Extract the (X, Y) coordinate from the center of the cell holding the provided text.  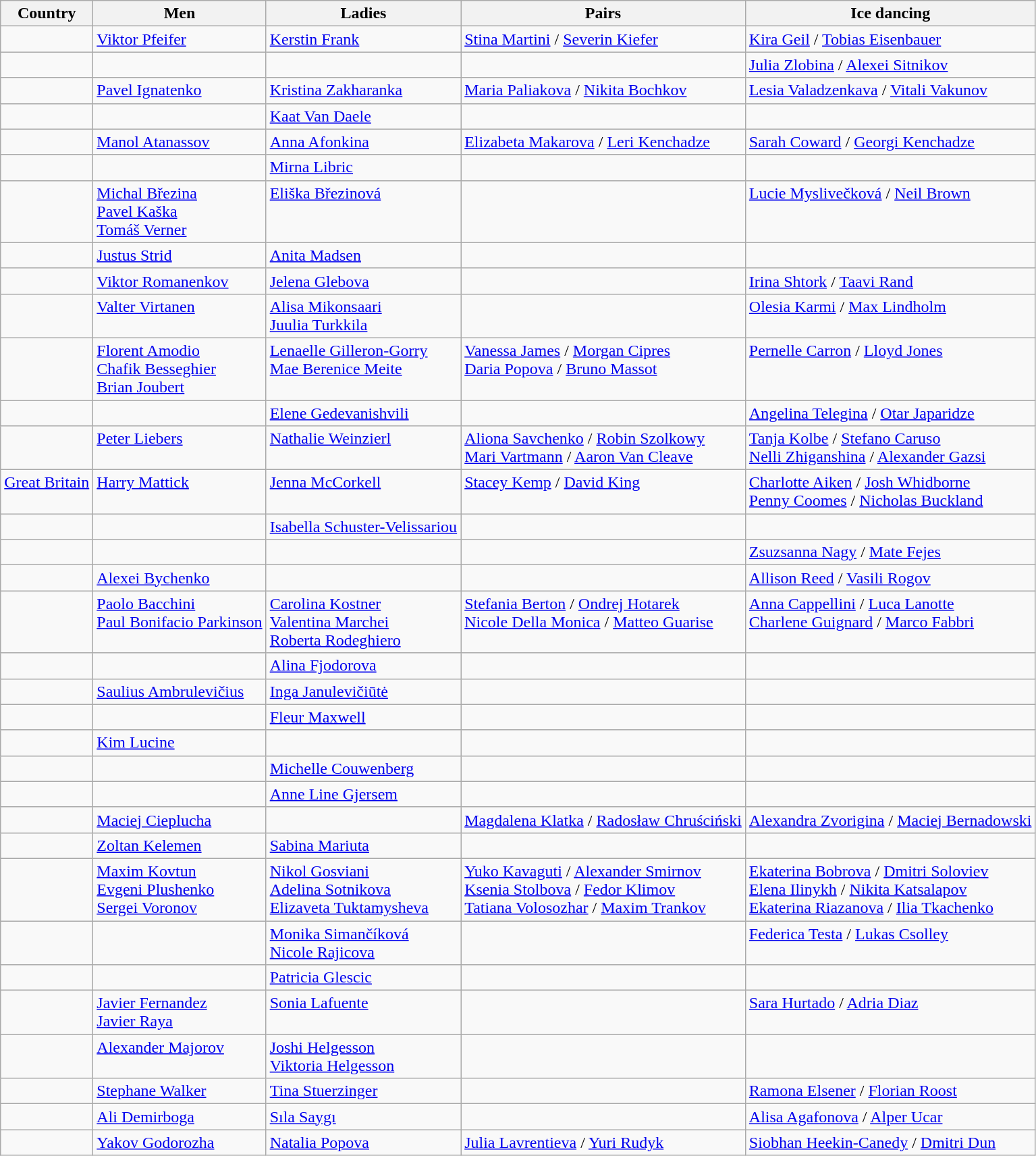
Pavel Ignatenko (180, 90)
Peter Liebers (180, 448)
Kristina Zakharanka (363, 90)
Great Britain (47, 492)
Kaat Van Daele (363, 116)
Nikol Gosviani Adelina Sotnikova Elizaveta Tuktamysheva (363, 889)
Ekaterina Bobrova / Dmitri Soloviev Elena Ilinykh / Nikita Katsalapov Ekaterina Riazanova / Ilia Tkachenko (890, 889)
Carolina Kostner Valentina Marchei Roberta Rodeghiero (363, 622)
Julia Lavrentieva / Yuri Rudyk (603, 1142)
Magdalena Klatka / Radosław Chruściński (603, 820)
Javier Fernandez Javier Raya (180, 1013)
Maria Paliakova / Nikita Bochkov (603, 90)
Alexei Bychenko (180, 578)
Ice dancing (890, 14)
Elene Gedevanishvili (363, 413)
Tina Stuerzinger (363, 1091)
Stefania Berton / Ondrej Hotarek Nicole Della Monica / Matteo Guarise (603, 622)
Valter Virtanen (180, 316)
Pernelle Carron / Lloyd Jones (890, 369)
Federica Testa / Lukas Csolley (890, 943)
Alisa Mikonsaari Juulia Turkkila (363, 316)
Tanja Kolbe / Stefano Caruso Nelli Zhiganshina / Alexander Gazsi (890, 448)
Ladies (363, 14)
Monika Simančíková Nicole Rajicova (363, 943)
Michelle Couwenberg (363, 768)
Maciej Cieplucha (180, 820)
Olesia Karmi / Max Lindholm (890, 316)
Alexandra Zvorigina / Maciej Bernadowski (890, 820)
Jenna McCorkell (363, 492)
Florent Amodio Chafik Besseghier Brian Joubert (180, 369)
Kim Lucine (180, 743)
Michal Březina Pavel Kaška Tomáš Verner (180, 211)
Charlotte Aiken / Josh Whidborne Penny Coomes / Nicholas Buckland (890, 492)
Lenaelle Gilleron-Gorry Mae Berenice Meite (363, 369)
Anne Line Gjersem (363, 794)
Ali Demirboga (180, 1117)
Aliona Savchenko / Robin Szolkowy Mari Vartmann / Aaron Van Cleave (603, 448)
Inga Janulevičiūtė (363, 691)
Alisa Agafonova / Alper Ucar (890, 1117)
Anna Afonkina (363, 142)
Sabina Mariuta (363, 845)
Pairs (603, 14)
Siobhan Heekin-Canedy / Dmitri Dun (890, 1142)
Mirna Libric (363, 167)
Lucie Myslivečková / Neil Brown (890, 211)
Harry Mattick (180, 492)
Stina Martini / Severin Kiefer (603, 39)
Zsuzsanna Nagy / Mate Fejes (890, 552)
Lesia Valadzenkava / Vitali Vakunov (890, 90)
Kerstin Frank (363, 39)
Jelena Glebova (363, 281)
Anita Madsen (363, 255)
Vanessa James / Morgan Cipres Daria Popova / Bruno Massot (603, 369)
Irina Shtork / Taavi Rand (890, 281)
Manol Atanassov (180, 142)
Ramona Elsener / Florian Roost (890, 1091)
Kira Geil / Tobias Eisenbauer (890, 39)
Men (180, 14)
Alina Fjodorova (363, 666)
Julia Zlobina / Alexei Sitnikov (890, 65)
Natalia Popova (363, 1142)
Paolo Bacchini Paul Bonifacio Parkinson (180, 622)
Country (47, 14)
Justus Strid (180, 255)
Stacey Kemp / David King (603, 492)
Elizabeta Makarova / Leri Kenchadze (603, 142)
Isabella Schuster-Velissariou (363, 527)
Viktor Romanenkov (180, 281)
Eliška Březinová (363, 211)
Yakov Godorozha (180, 1142)
Maxim Kovtun Evgeni Plushenko Sergei Voronov (180, 889)
Zoltan Kelemen (180, 845)
Sara Hurtado / Adria Diaz (890, 1013)
Saulius Ambrulevičius (180, 691)
Fleur Maxwell (363, 717)
Sıla Saygı (363, 1117)
Stephane Walker (180, 1091)
Angelina Telegina / Otar Japaridze (890, 413)
Patricia Glescic (363, 978)
Joshi Helgesson Viktoria Helgesson (363, 1056)
Alexander Majorov (180, 1056)
Yuko Kavaguti / Alexander Smirnov Ksenia Stolbova / Fedor Klimov Tatiana Volosozhar / Maxim Trankov (603, 889)
Sarah Coward / Georgi Kenchadze (890, 142)
Sonia Lafuente (363, 1013)
Anna Cappellini / Luca Lanotte Charlene Guignard / Marco Fabbri (890, 622)
Allison Reed / Vasili Rogov (890, 578)
Viktor Pfeifer (180, 39)
Nathalie Weinzierl (363, 448)
